Scan for the cell matching the given text and deliver its [X, Y] coordinate at center. 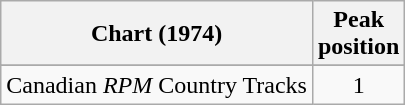
Canadian RPM Country Tracks [157, 85]
Chart (1974) [157, 34]
Peakposition [358, 34]
1 [358, 85]
